Identify which cell holds the provided text, then report its [x, y] central coordinate. 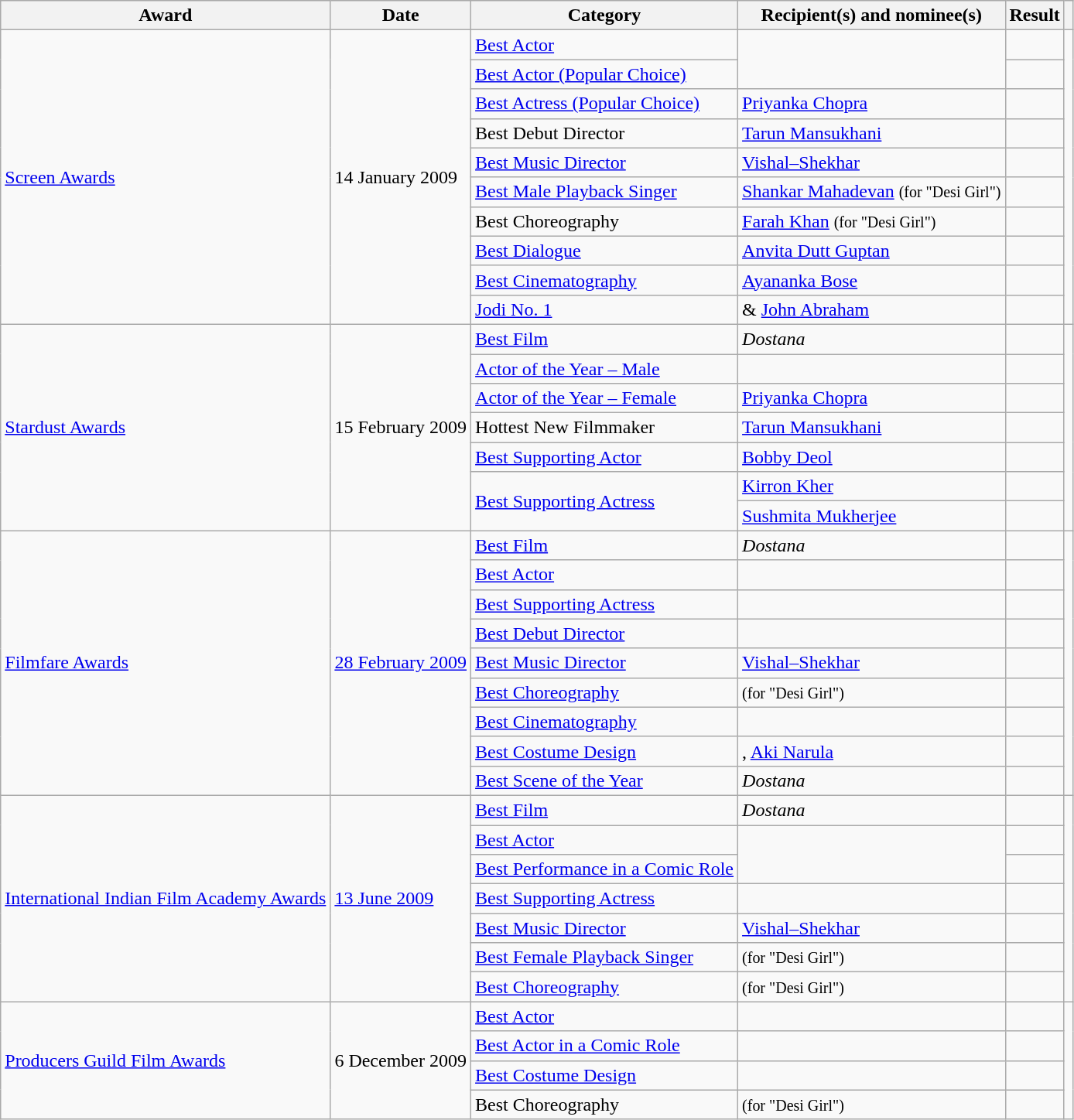
Anvita Dutt Guptan [871, 251]
Filmfare Awards [166, 664]
28 February 2009 [401, 664]
Kirron Kher [871, 487]
Best Scene of the Year [605, 780]
Category [605, 15]
Actor of the Year – Female [605, 398]
, Aki Narula [871, 751]
Shankar Mahadevan (for "Desi Girl") [871, 192]
Hottest New Filmmaker [605, 428]
Best Dialogue [605, 251]
Result [1035, 15]
Best Performance in a Comic Role [605, 869]
Recipient(s) and nominee(s) [871, 15]
Jodi No. 1 [605, 309]
Best Supporting Actor [605, 457]
Award [166, 15]
Date [401, 15]
6 December 2009 [401, 1060]
Ayananka Bose [871, 280]
Best Actress (Popular Choice) [605, 104]
Best Female Playback Singer [605, 958]
Farah Khan (for "Desi Girl") [871, 221]
Best Actor (Popular Choice) [605, 74]
Best Actor in a Comic Role [605, 1046]
International Indian Film Academy Awards [166, 898]
14 January 2009 [401, 178]
Bobby Deol [871, 457]
Screen Awards [166, 178]
Sushmita Mukherjee [871, 516]
Stardust Awards [166, 427]
& John Abraham [871, 309]
15 February 2009 [401, 427]
Actor of the Year – Male [605, 369]
13 June 2009 [401, 898]
Producers Guild Film Awards [166, 1060]
Best Male Playback Singer [605, 192]
